Identify which cell holds the provided text, then report its [x, y] central coordinate. 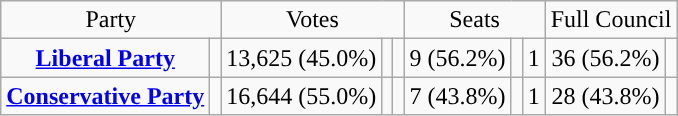
Full Council [611, 20]
36 (56.2%) [606, 58]
28 (43.8%) [606, 96]
16,644 (55.0%) [302, 96]
Party [111, 20]
Votes [312, 20]
9 (56.2%) [458, 58]
13,625 (45.0%) [302, 58]
7 (43.8%) [458, 96]
Liberal Party [106, 58]
Seats [474, 20]
Conservative Party [106, 96]
